Output the [X, Y] coordinate of the center of the cell containing the given text.  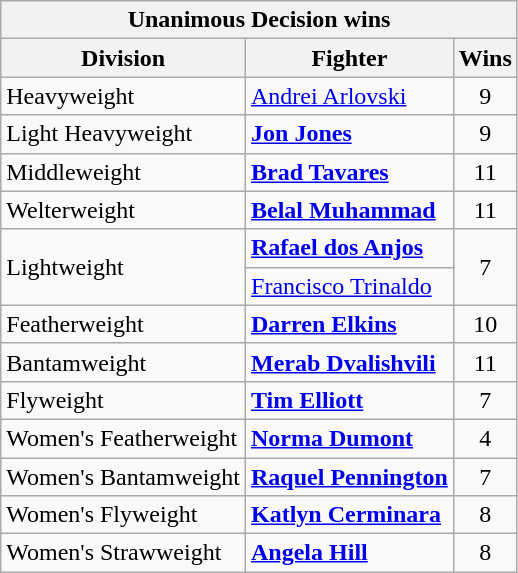
4 [485, 438]
Featherweight [124, 324]
Norma Dumont [350, 438]
Division [124, 58]
Jon Jones [350, 134]
Angela Hill [350, 553]
10 [485, 324]
Bantamweight [124, 362]
Merab Dvalishvili [350, 362]
Katlyn Cerminara [350, 515]
Women's Flyweight [124, 515]
Wins [485, 58]
Women's Bantamweight [124, 477]
Women's Featherweight [124, 438]
Middleweight [124, 172]
Welterweight [124, 210]
Fighter [350, 58]
Darren Elkins [350, 324]
Francisco Trinaldo [350, 286]
Light Heavyweight [124, 134]
Brad Tavares [350, 172]
Lightweight [124, 267]
Heavyweight [124, 96]
Women's Strawweight [124, 553]
Andrei Arlovski [350, 96]
Unanimous Decision wins [260, 20]
Tim Elliott [350, 400]
Raquel Pennington [350, 477]
Flyweight [124, 400]
Rafael dos Anjos [350, 248]
Belal Muhammad [350, 210]
